Detect which cell encompasses the target text, then output its [x, y] center coordinate. 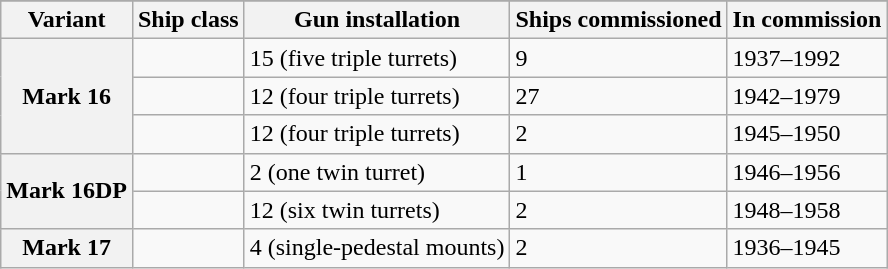
Mark 17 [67, 248]
1937–1992 [807, 58]
15 (five triple turrets) [377, 58]
Mark 16 [67, 96]
1936–1945 [807, 248]
Gun installation [377, 20]
1942–1979 [807, 96]
1948–1958 [807, 210]
27 [618, 96]
2 (one twin turret) [377, 172]
In commission [807, 20]
1946–1956 [807, 172]
1 [618, 172]
1945–1950 [807, 134]
Ships commissioned [618, 20]
Variant [67, 20]
Mark 16DP [67, 191]
9 [618, 58]
Ship class [188, 20]
4 (single-pedestal mounts) [377, 248]
12 (six twin turrets) [377, 210]
